Scan for the cell matching the given text and deliver its (X, Y) coordinate at center. 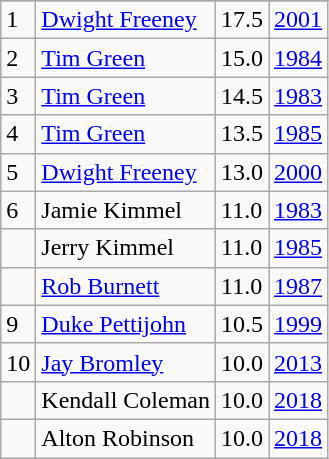
14.5 (242, 96)
1987 (298, 286)
10 (18, 362)
13.5 (242, 134)
Jamie Kimmel (126, 210)
1999 (298, 324)
5 (18, 172)
13.0 (242, 172)
6 (18, 210)
Kendall Coleman (126, 400)
10.5 (242, 324)
Duke Pettijohn (126, 324)
2 (18, 58)
Jerry Kimmel (126, 248)
17.5 (242, 20)
1 (18, 20)
2013 (298, 362)
3 (18, 96)
Rob Burnett (126, 286)
Jay Bromley (126, 362)
4 (18, 134)
15.0 (242, 58)
9 (18, 324)
2000 (298, 172)
1984 (298, 58)
2001 (298, 20)
Alton Robinson (126, 438)
